Capture the cell that displays the provided text and extract its [x, y] central coordinate. 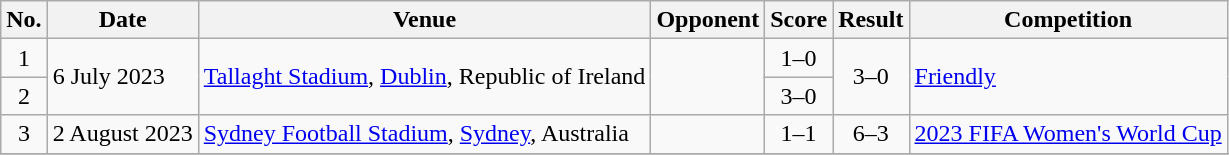
1 [24, 58]
Result [871, 20]
2 [24, 96]
2023 FIFA Women's World Cup [1068, 134]
3 [24, 134]
Friendly [1068, 77]
Competition [1068, 20]
1–1 [799, 134]
Opponent [708, 20]
Tallaght Stadium, Dublin, Republic of Ireland [424, 77]
Score [799, 20]
Venue [424, 20]
No. [24, 20]
6 July 2023 [122, 77]
Sydney Football Stadium, Sydney, Australia [424, 134]
6–3 [871, 134]
Date [122, 20]
1–0 [799, 58]
2 August 2023 [122, 134]
